From the cell containing the given text, extract its center point as [X, Y] coordinate. 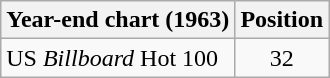
Position [282, 20]
Year-end chart (1963) [118, 20]
32 [282, 58]
US Billboard Hot 100 [118, 58]
